Search for the cell housing the specified text and yield its [X, Y] center coordinate. 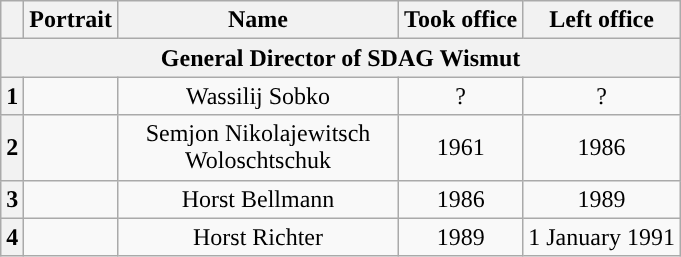
Portrait [71, 20]
Horst Bellmann [258, 199]
General Director of SDAG Wismut [341, 58]
2 [12, 148]
Horst Richter [258, 237]
Semjon Nikolajewitsch Woloschtschuk [258, 148]
1 [12, 96]
1 January 1991 [602, 237]
Took office [461, 20]
Left office [602, 20]
Wassilij Sobko [258, 96]
4 [12, 237]
Name [258, 20]
3 [12, 199]
1961 [461, 148]
